Search for the cell housing the specified text and yield its (X, Y) center coordinate. 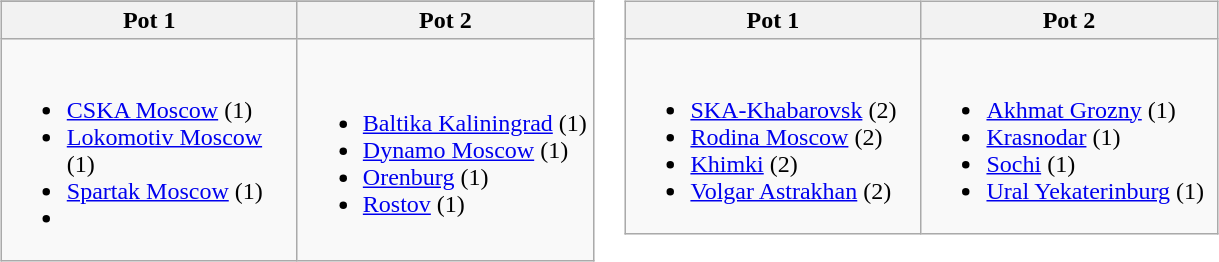
SKA-Khabarovsk (2)Rodina Moscow (2)Khimki (2)Volgar Astrakhan (2) (773, 136)
CSKA Moscow (1)Lokomotiv Moscow (1)Spartak Moscow (1) (149, 150)
Akhmat Grozny (1)Krasnodar (1)Sochi (1)Ural Yekaterinburg (1) (1069, 136)
Baltika Kaliningrad (1)Dynamo Moscow (1)Orenburg (1)Rostov (1) (445, 150)
